Capture the cell that displays the provided text and extract its [x, y] central coordinate. 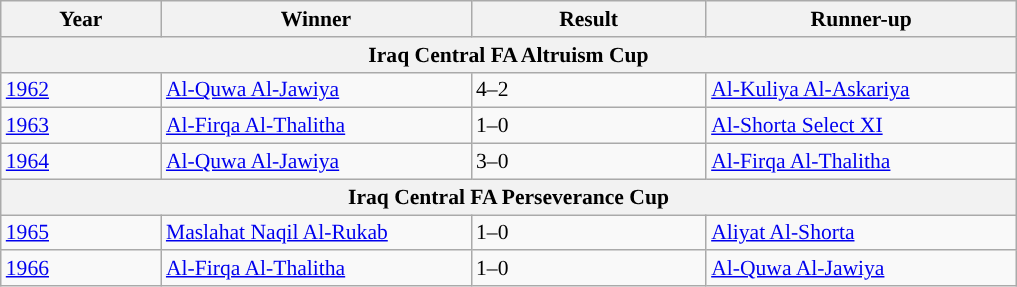
Winner [316, 19]
Al-Kuliya Al-Askariya [861, 90]
Al-Shorta Select XI [861, 126]
3–0 [588, 162]
1964 [81, 162]
1965 [81, 233]
1966 [81, 269]
Maslahat Naqil Al-Rukab [316, 233]
1963 [81, 126]
Runner-up [861, 19]
1962 [81, 90]
Iraq Central FA Altruism Cup [509, 55]
Iraq Central FA Perseverance Cup [509, 197]
4–2 [588, 90]
Year [81, 19]
Result [588, 19]
Aliyat Al-Shorta [861, 233]
